From the cell containing the given text, extract its center point as (X, Y) coordinate. 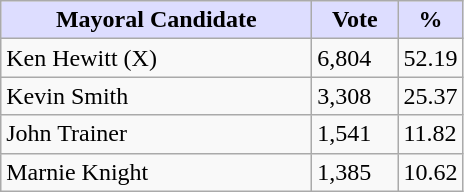
John Trainer (156, 134)
3,308 (355, 96)
1,385 (355, 172)
Mayoral Candidate (156, 20)
Kevin Smith (156, 96)
25.37 (430, 96)
1,541 (355, 134)
52.19 (430, 58)
11.82 (430, 134)
% (430, 20)
Marnie Knight (156, 172)
Ken Hewitt (X) (156, 58)
Vote (355, 20)
10.62 (430, 172)
6,804 (355, 58)
